Pinpoint the cell where the given text exists, returning its (X, Y) midpoint coordinate. 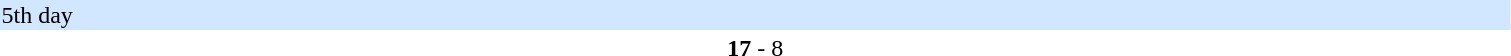
5th day (756, 15)
